Locate the cell with the specified text and output its [x, y] center coordinate. 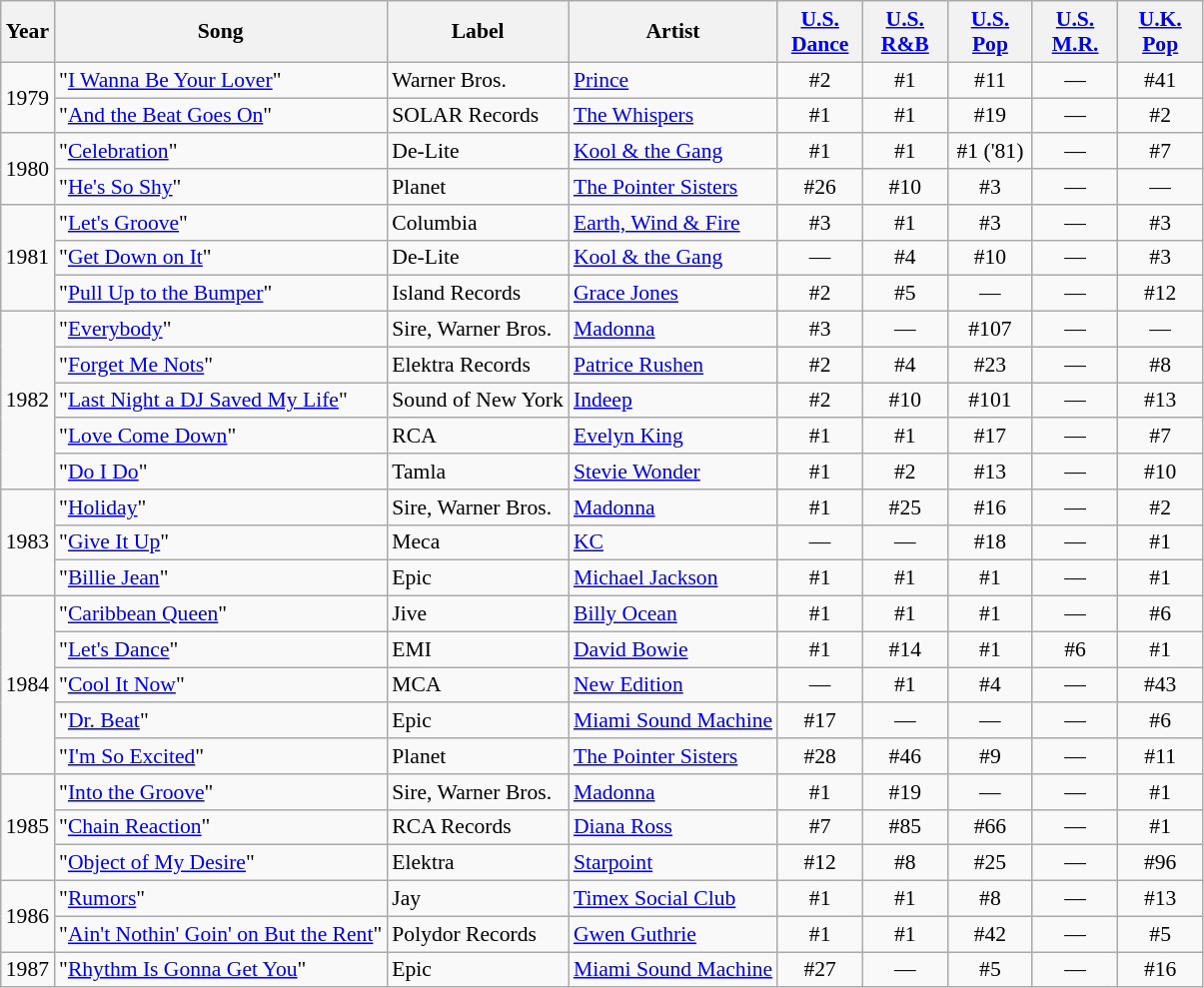
RCA [478, 437]
Elektra Records [478, 365]
"And the Beat Goes On" [220, 116]
#23 [989, 365]
Michael Jackson [673, 578]
Prince [673, 80]
"Give It Up" [220, 542]
Stevie Wonder [673, 472]
U.S. Dance [819, 32]
1987 [28, 970]
#27 [819, 970]
1981 [28, 258]
#14 [905, 649]
"Do I Do" [220, 472]
#9 [989, 756]
Artist [673, 32]
RCA Records [478, 827]
"Forget Me Nots" [220, 365]
"Ain't Nothin' Goin' on But the Rent" [220, 934]
SOLAR Records [478, 116]
Columbia [478, 223]
"Rumors" [220, 899]
1980 [28, 170]
1982 [28, 401]
#1 ('81) [989, 152]
#18 [989, 542]
Grace Jones [673, 294]
U.K. Pop [1161, 32]
"Let's Groove" [220, 223]
Polydor Records [478, 934]
1985 [28, 827]
1979 [28, 98]
"Love Come Down" [220, 437]
Diana Ross [673, 827]
#26 [819, 187]
1986 [28, 917]
"Holiday" [220, 507]
Year [28, 32]
Patrice Rushen [673, 365]
Label [478, 32]
#107 [989, 330]
"Object of My Desire" [220, 863]
Evelyn King [673, 437]
Indeep [673, 401]
"Rhythm Is Gonna Get You" [220, 970]
"Pull Up to the Bumper" [220, 294]
"Into the Groove" [220, 792]
The Whispers [673, 116]
Timex Social Club [673, 899]
New Edition [673, 685]
U.S. R&B [905, 32]
"Celebration" [220, 152]
U.S. M.R. [1075, 32]
Billy Ocean [673, 614]
"Everybody" [220, 330]
Meca [478, 542]
"He's So Shy" [220, 187]
1983 [28, 543]
EMI [478, 649]
KC [673, 542]
"Dr. Beat" [220, 721]
"Cool It Now" [220, 685]
"Billie Jean" [220, 578]
Jay [478, 899]
1984 [28, 685]
"I Wanna Be Your Lover" [220, 80]
"I'm So Excited" [220, 756]
Song [220, 32]
David Bowie [673, 649]
#66 [989, 827]
Sound of New York [478, 401]
#46 [905, 756]
Island Records [478, 294]
U.S. Pop [989, 32]
"Let's Dance" [220, 649]
Starpoint [673, 863]
#85 [905, 827]
"Chain Reaction" [220, 827]
Tamla [478, 472]
#101 [989, 401]
Warner Bros. [478, 80]
"Get Down on It" [220, 258]
#43 [1161, 685]
#96 [1161, 863]
Jive [478, 614]
MCA [478, 685]
Earth, Wind & Fire [673, 223]
#42 [989, 934]
#41 [1161, 80]
"Caribbean Queen" [220, 614]
Gwen Guthrie [673, 934]
Elektra [478, 863]
#28 [819, 756]
"Last Night a DJ Saved My Life" [220, 401]
